Scan for the cell matching the given text and deliver its [X, Y] coordinate at center. 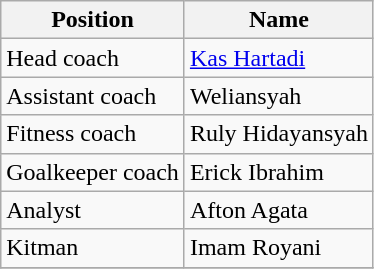
Assistant coach [93, 96]
Imam Royani [278, 248]
Erick Ibrahim [278, 172]
Kitman [93, 248]
Goalkeeper coach [93, 172]
Kas Hartadi [278, 58]
Fitness coach [93, 134]
Head coach [93, 58]
Weliansyah [278, 96]
Ruly Hidayansyah [278, 134]
Analyst [93, 210]
Name [278, 20]
Position [93, 20]
Afton Agata [278, 210]
